Identify which cell holds the provided text, then report its [x, y] central coordinate. 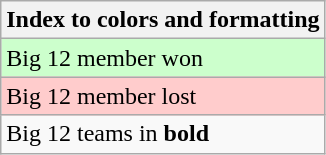
Big 12 member lost [163, 96]
Big 12 member won [163, 58]
Index to colors and formatting [163, 20]
Big 12 teams in bold [163, 134]
